Pinpoint the cell where the given text exists, returning its [x, y] midpoint coordinate. 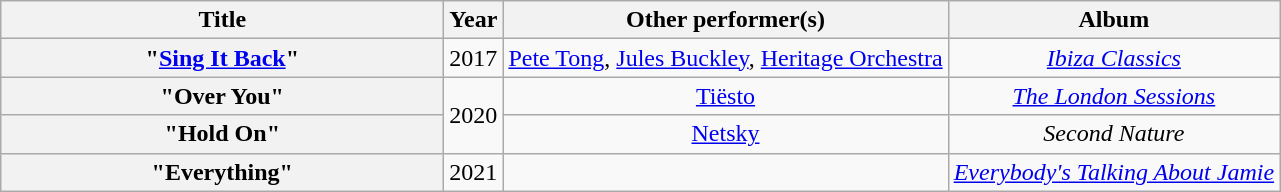
"Hold On" [222, 134]
2020 [474, 115]
The London Sessions [1114, 96]
Everybody's Talking About Jamie [1114, 172]
Tiësto [726, 96]
Title [222, 20]
"Everything" [222, 172]
Ibiza Classics [1114, 58]
Netsky [726, 134]
Year [474, 20]
Album [1114, 20]
Second Nature [1114, 134]
"Over You" [222, 96]
Pete Tong, Jules Buckley, Heritage Orchestra [726, 58]
2017 [474, 58]
"Sing It Back" [222, 58]
Other performer(s) [726, 20]
2021 [474, 172]
